Pinpoint the cell where the given text exists, returning its [X, Y] midpoint coordinate. 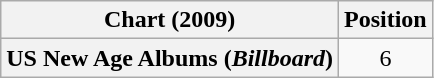
US New Age Albums (Billboard) [170, 58]
6 [386, 58]
Chart (2009) [170, 20]
Position [386, 20]
